For the text-containing cell, return its midpoint in [X, Y] coordinate format. 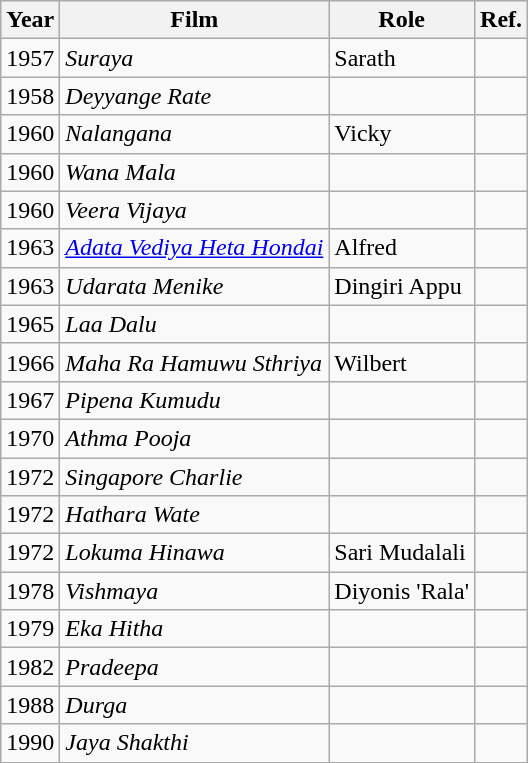
1988 [30, 705]
Wana Mala [194, 172]
Vishmaya [194, 591]
1970 [30, 438]
1967 [30, 400]
Ref. [502, 20]
Alfred [402, 248]
Pipena Kumudu [194, 400]
Jaya Shakthi [194, 743]
1982 [30, 667]
Udarata Menike [194, 286]
Durga [194, 705]
1990 [30, 743]
Athma Pooja [194, 438]
Eka Hitha [194, 629]
Year [30, 20]
Diyonis 'Rala' [402, 591]
Adata Vediya Heta Hondai [194, 248]
Wilbert [402, 362]
Laa Dalu [194, 324]
Lokuma Hinawa [194, 553]
1966 [30, 362]
Maha Ra Hamuwu Sthriya [194, 362]
Role [402, 20]
Pradeepa [194, 667]
1979 [30, 629]
Hathara Wate [194, 515]
Deyyange Rate [194, 96]
Dingiri Appu [402, 286]
Veera Vijaya [194, 210]
1957 [30, 58]
Singapore Charlie [194, 477]
Sarath [402, 58]
Film [194, 20]
1978 [30, 591]
Suraya [194, 58]
1965 [30, 324]
Sari Mudalali [402, 553]
Nalangana [194, 134]
1958 [30, 96]
Vicky [402, 134]
